Extract the [x, y] coordinate from the center of the cell holding the provided text.  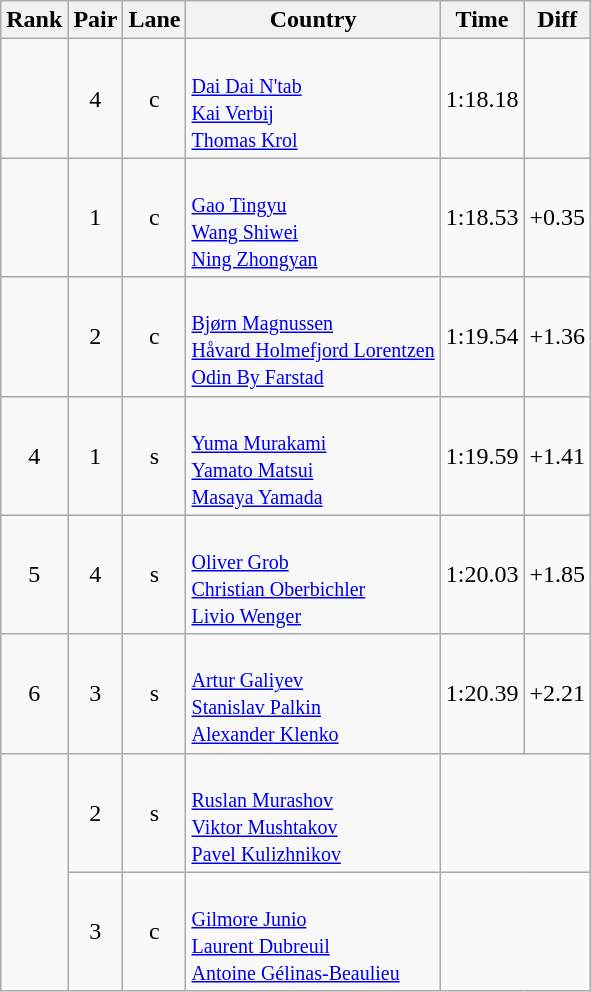
+0.35 [558, 218]
6 [34, 694]
Rank [34, 20]
Lane [154, 20]
1:19.54 [482, 336]
1:20.03 [482, 574]
Time [482, 20]
Diff [558, 20]
Bjørn MagnussenHåvard Holmefjord LorentzenOdin By Farstad [313, 336]
1:20.39 [482, 694]
+2.21 [558, 694]
Dai Dai N'tabKai VerbijThomas Krol [313, 98]
Gilmore JunioLaurent DubreuilAntoine Gélinas-Beaulieu [313, 932]
Yuma MurakamiYamato MatsuiMasaya Yamada [313, 456]
Artur GaliyevStanislav PalkinAlexander Klenko [313, 694]
1:19.59 [482, 456]
Ruslan MurashovViktor MushtakovPavel Kulizhnikov [313, 812]
Country [313, 20]
Oliver GrobChristian OberbichlerLivio Wenger [313, 574]
+1.36 [558, 336]
+1.41 [558, 456]
Gao TingyuWang ShiweiNing Zhongyan [313, 218]
5 [34, 574]
+1.85 [558, 574]
1:18.53 [482, 218]
1:18.18 [482, 98]
Pair [96, 20]
